Extract the (x, y) coordinate from the center of the cell holding the provided text.  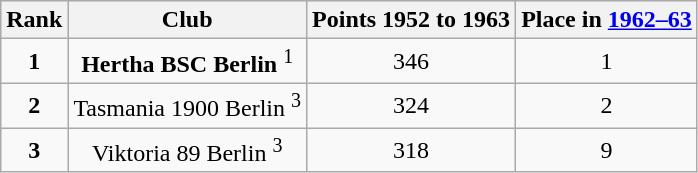
324 (412, 106)
9 (607, 150)
Place in 1962–63 (607, 20)
318 (412, 150)
Points 1952 to 1963 (412, 20)
Tasmania 1900 Berlin 3 (188, 106)
Rank (34, 20)
Viktoria 89 Berlin 3 (188, 150)
3 (34, 150)
Club (188, 20)
346 (412, 62)
Hertha BSC Berlin 1 (188, 62)
